Determine the (x, y) coordinate at the center of the cell enclosing the given text.  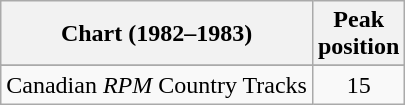
Canadian RPM Country Tracks (157, 85)
Chart (1982–1983) (157, 34)
15 (358, 85)
Peakposition (358, 34)
